Extract the [x, y] coordinate from the center of the cell holding the provided text.  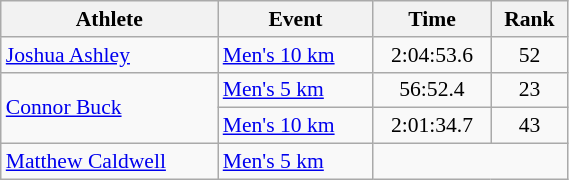
2:04:53.6 [432, 55]
43 [530, 126]
56:52.4 [432, 90]
Joshua Ashley [110, 55]
23 [530, 90]
Matthew Caldwell [110, 162]
Rank [530, 19]
Event [296, 19]
Time [432, 19]
Athlete [110, 19]
52 [530, 55]
Connor Buck [110, 108]
2:01:34.7 [432, 126]
